Determine the [x, y] coordinate at the center of the cell enclosing the given text.  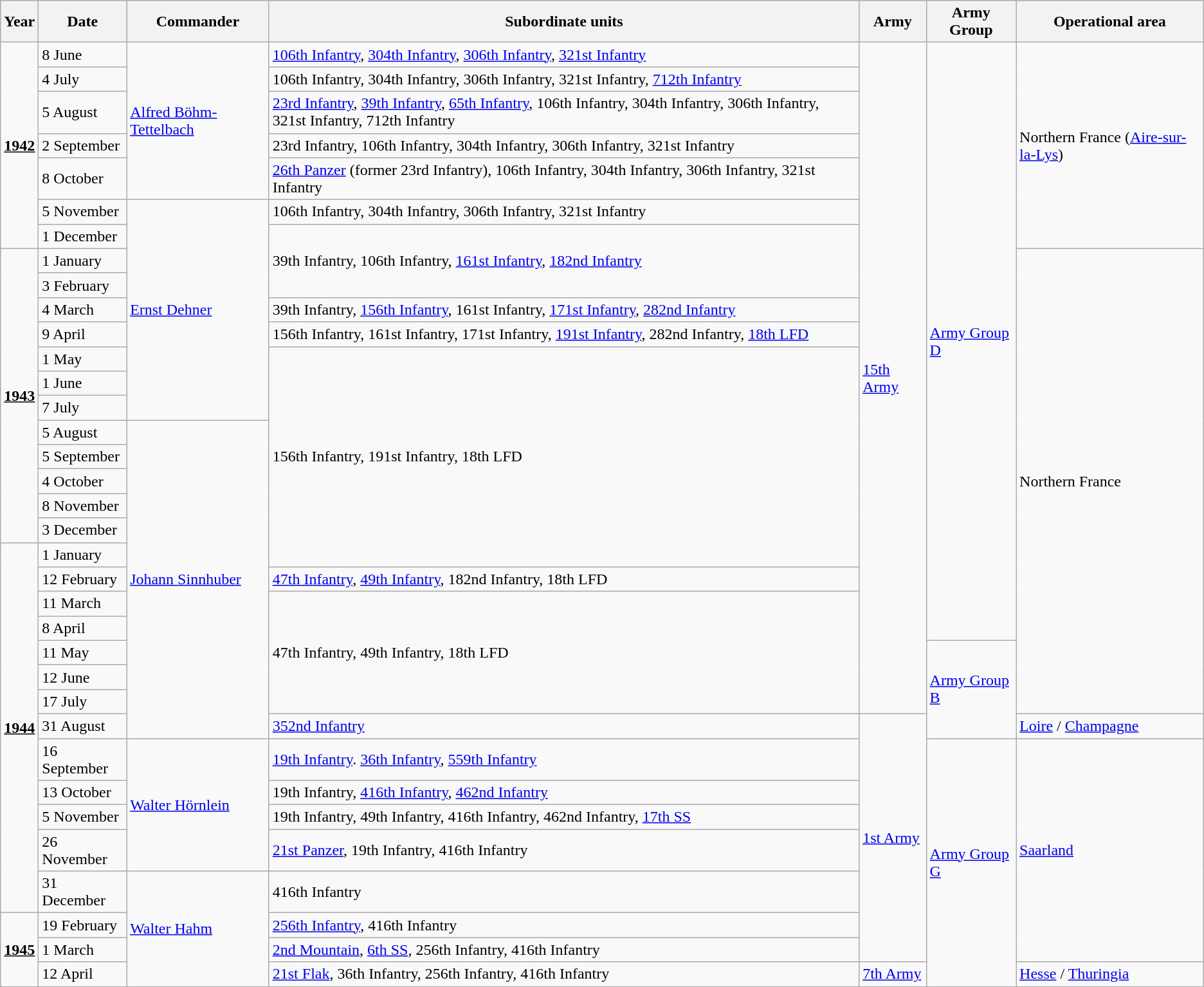
12 April [82, 974]
1st Army [893, 838]
1 March [82, 950]
Subordinate units [563, 22]
106th Infantry, 304th Infantry, 306th Infantry, 321st Infantry, 712th Infantry [563, 79]
Operational area [1110, 22]
11 May [82, 652]
3 December [82, 530]
19 February [82, 925]
21st Panzer, 19th Infantry, 416th Infantry [563, 851]
2 September [82, 145]
8 October [82, 179]
23rd Infantry, 106th Infantry, 304th Infantry, 306th Infantry, 321st Infantry [563, 145]
8 November [82, 506]
1 May [82, 358]
Army Group D [971, 341]
Army [893, 22]
Alfred Böhm-Tettelbach [198, 121]
8 June [82, 55]
Date [82, 22]
7th Army [893, 974]
Johann Sinnhuber [198, 579]
Northern France (Aire-sur-la-Lys) [1110, 145]
3 February [82, 285]
4 March [82, 309]
31 December [82, 892]
2nd Mountain, 6th SS, 256th Infantry, 416th Infantry [563, 950]
Army Group B [971, 689]
23rd Infantry, 39th Infantry, 65th Infantry, 106th Infantry, 304th Infantry, 306th Infantry, 321st Infantry, 712th Infantry [563, 112]
156th Infantry, 161st Infantry, 171st Infantry, 191st Infantry, 282nd Infantry, 18th LFD [563, 334]
1 June [82, 383]
1 December [82, 236]
1944 [19, 728]
352nd Infantry [563, 726]
1943 [19, 395]
16 September [82, 759]
26 November [82, 851]
Year [19, 22]
Army Group G [971, 863]
26th Panzer (former 23rd Infantry), 106th Infantry, 304th Infantry, 306th Infantry, 321st Infantry [563, 179]
47th Infantry, 49th Infantry, 18th LFD [563, 652]
Hesse / Thuringia [1110, 974]
39th Infantry, 156th Infantry, 161st Infantry, 171st Infantry, 282nd Infantry [563, 309]
7 July [82, 408]
Saarland [1110, 851]
31 August [82, 726]
1945 [19, 950]
1942 [19, 145]
4 July [82, 79]
8 April [82, 628]
5 September [82, 457]
19th Infantry, 49th Infantry, 416th Infantry, 462nd Infantry, 17th SS [563, 817]
13 October [82, 793]
Loire / Champagne [1110, 726]
39th Infantry, 106th Infantry, 161st Infantry, 182nd Infantry [563, 261]
19th Infantry. 36th Infantry, 559th Infantry [563, 759]
256th Infantry, 416th Infantry [563, 925]
156th Infantry, 191st Infantry, 18th LFD [563, 457]
11 March [82, 604]
17 July [82, 701]
Army Group [971, 22]
Commander [198, 22]
Northern France [1110, 481]
4 October [82, 481]
21st Flak, 36th Infantry, 256th Infantry, 416th Infantry [563, 974]
Ernst Dehner [198, 310]
12 February [82, 579]
15th Army [893, 378]
Walter Hahm [198, 929]
416th Infantry [563, 892]
47th Infantry, 49th Infantry, 182nd Infantry, 18th LFD [563, 579]
9 April [82, 334]
19th Infantry, 416th Infantry, 462nd Infantry [563, 793]
Walter Hörnlein [198, 805]
12 June [82, 677]
